Determine the (X, Y) coordinate at the center of the cell enclosing the given text.  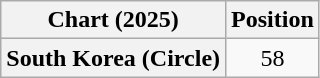
Position (273, 20)
South Korea (Circle) (114, 58)
58 (273, 58)
Chart (2025) (114, 20)
